Identify which cell holds the provided text, then report its (X, Y) central coordinate. 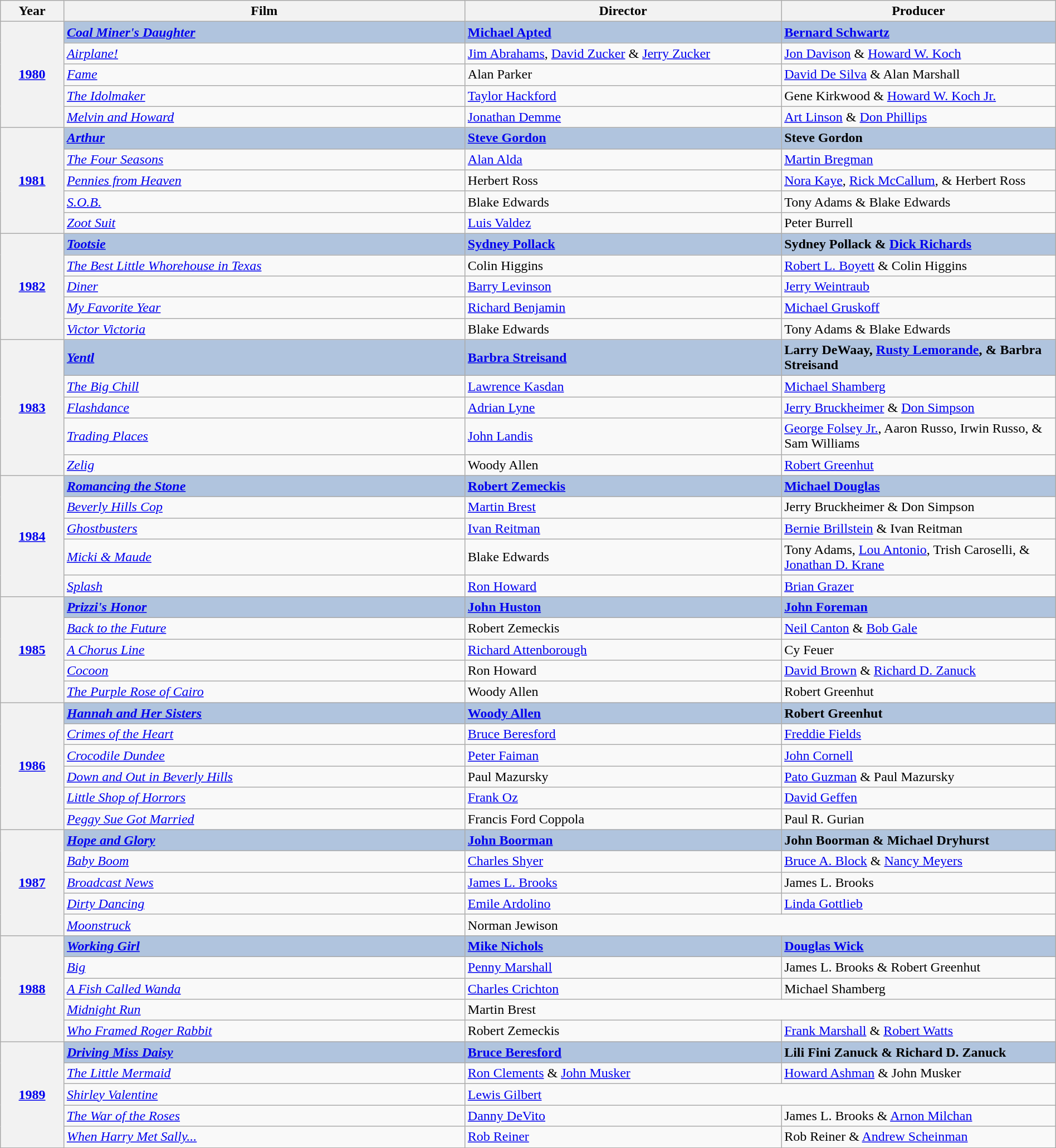
Film (264, 11)
Francis Ford Coppola (623, 819)
Linda Gottlieb (919, 904)
Lewis Gilbert (760, 1095)
Luis Valdez (623, 223)
1985 (32, 649)
Baby Boom (264, 861)
Producer (919, 11)
Mike Nichols (623, 946)
Flashdance (264, 408)
The Idolmaker (264, 96)
Michael Apted (623, 32)
Melvin and Howard (264, 117)
Down and Out in Beverly Hills (264, 777)
My Favorite Year (264, 308)
A Chorus Line (264, 650)
S.O.B. (264, 202)
Art Linson & Don Phillips (919, 117)
Jon Davison & Howard W. Koch (919, 53)
The Little Mermaid (264, 1073)
James L. Brooks & Arnon Milchan (919, 1116)
1988 (32, 988)
1984 (32, 536)
Fame (264, 75)
Lawrence Kasdan (623, 386)
Barbra Streisand (623, 357)
John Boorman & Michael Dryhurst (919, 840)
Cy Feuer (919, 650)
Norman Jewison (760, 925)
Beverly Hills Cop (264, 507)
Peter Burrell (919, 223)
Pato Guzman & Paul Mazursky (919, 777)
James L. Brooks & Robert Greenhut (919, 967)
Year (32, 11)
Coal Miner's Daughter (264, 32)
Director (623, 11)
Victor Victoria (264, 329)
Pennies from Heaven (264, 180)
When Harry Met Sally... (264, 1137)
Rob Reiner (623, 1137)
The Purple Rose of Cairo (264, 692)
Dirty Dancing (264, 904)
Robert L. Boyett & Colin Higgins (919, 266)
Penny Marshall (623, 967)
The War of the Roses (264, 1116)
A Fish Called Wanda (264, 988)
Ivan Reitman (623, 528)
Larry DeWaay, Rusty Lemorande, & Barbra Streisand (919, 357)
Alan Alda (623, 159)
Zoot Suit (264, 223)
George Folsey Jr., Aaron Russo, Irwin Russo, & Sam Williams (919, 436)
Sydney Pollack (623, 244)
Herbert Ross (623, 180)
1983 (32, 408)
Micki & Maude (264, 557)
Freddie Fields (919, 734)
John Landis (623, 436)
Working Girl (264, 946)
Lili Fini Zanuck & Richard D. Zanuck (919, 1052)
1980 (32, 75)
John Huston (623, 607)
Alan Parker (623, 75)
Richard Benjamin (623, 308)
Shirley Valentine (264, 1095)
Hope and Glory (264, 840)
1986 (32, 766)
Jerry Weintraub (919, 287)
David Geffen (919, 798)
John Foreman (919, 607)
1989 (32, 1095)
Midnight Run (264, 1010)
Hannah and Her Sisters (264, 713)
Diner (264, 287)
Neil Canton & Bob Gale (919, 628)
Peter Faiman (623, 755)
Little Shop of Horrors (264, 798)
Splash (264, 586)
Crimes of the Heart (264, 734)
1982 (32, 286)
Trading Places (264, 436)
Frank Marshall & Robert Watts (919, 1031)
Richard Attenborough (623, 650)
Ghostbusters (264, 528)
John Cornell (919, 755)
Nora Kaye, Rick McCallum, & Herbert Ross (919, 180)
Romancing the Stone (264, 486)
Martin Bregman (919, 159)
Douglas Wick (919, 946)
John Boorman (623, 840)
Taylor Hackford (623, 96)
1987 (32, 882)
Big (264, 967)
The Big Chill (264, 386)
Moonstruck (264, 925)
Driving Miss Daisy (264, 1052)
Jim Abrahams, David Zucker & Jerry Zucker (623, 53)
Yentl (264, 357)
Howard Ashman & John Musker (919, 1073)
The Four Seasons (264, 159)
Danny DeVito (623, 1116)
Airplane! (264, 53)
David De Silva & Alan Marshall (919, 75)
Cocoon (264, 671)
Barry Levinson (623, 287)
Michael Gruskoff (919, 308)
David Brown & Richard D. Zanuck (919, 671)
Charles Shyer (623, 861)
Prizzi's Honor (264, 607)
Colin Higgins (623, 266)
Broadcast News (264, 882)
Michael Douglas (919, 486)
Who Framed Roger Rabbit (264, 1031)
Paul Mazursky (623, 777)
Emile Ardolino (623, 904)
Bernie Brillstein & Ivan Reitman (919, 528)
Ron Clements & John Musker (623, 1073)
Arthur (264, 138)
Tootsie (264, 244)
Bruce A. Block & Nancy Meyers (919, 861)
Back to the Future (264, 628)
The Best Little Whorehouse in Texas (264, 266)
Zelig (264, 465)
Sydney Pollack & Dick Richards (919, 244)
Charles Crichton (623, 988)
Rob Reiner & Andrew Scheinman (919, 1137)
Brian Grazer (919, 586)
Bernard Schwartz (919, 32)
Tony Adams, Lou Antonio, Trish Caroselli, & Jonathan D. Krane (919, 557)
Paul R. Gurian (919, 819)
Frank Oz (623, 798)
Peggy Sue Got Married (264, 819)
Jonathan Demme (623, 117)
Crocodile Dundee (264, 755)
Adrian Lyne (623, 408)
Gene Kirkwood & Howard W. Koch Jr. (919, 96)
1981 (32, 180)
